Determine the [x, y] coordinate at the center of the cell enclosing the given text.  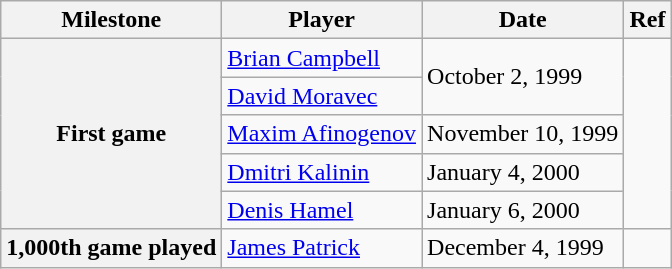
December 4, 1999 [523, 248]
Dmitri Kalinin [322, 172]
James Patrick [322, 248]
First game [112, 134]
Brian Campbell [322, 58]
1,000th game played [112, 248]
Maxim Afinogenov [322, 134]
Date [523, 20]
Ref [648, 20]
January 4, 2000 [523, 172]
January 6, 2000 [523, 210]
October 2, 1999 [523, 77]
Player [322, 20]
David Moravec [322, 96]
Denis Hamel [322, 210]
November 10, 1999 [523, 134]
Milestone [112, 20]
